Determine the [X, Y] coordinate at the center of the cell enclosing the given text.  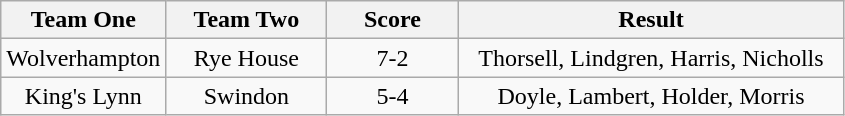
Thorsell, Lindgren, Harris, Nicholls [651, 58]
Doyle, Lambert, Holder, Morris [651, 96]
Rye House [246, 58]
Team Two [246, 20]
Result [651, 20]
7-2 [392, 58]
Swindon [246, 96]
King's Lynn [84, 96]
Team One [84, 20]
Wolverhampton [84, 58]
Score [392, 20]
5-4 [392, 96]
